For the text-containing cell, return its midpoint in (X, Y) coordinate format. 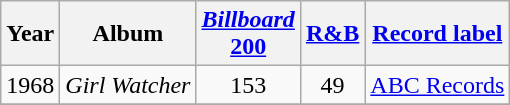
Album (128, 34)
Record label (438, 34)
ABC Records (438, 85)
Girl Watcher (128, 85)
R&B (332, 34)
49 (332, 85)
Billboard200 (248, 34)
Year (30, 34)
1968 (30, 85)
153 (248, 85)
